Search for the cell housing the specified text and yield its (x, y) center coordinate. 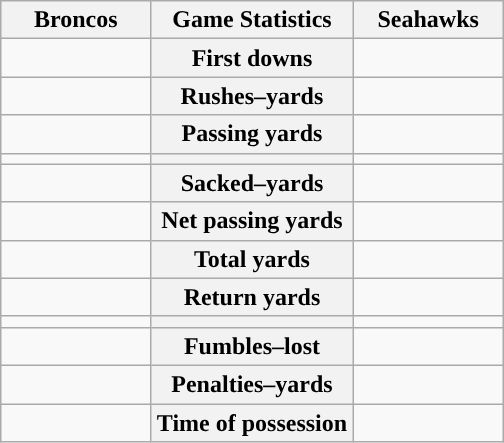
First downs (252, 58)
Rushes–yards (252, 96)
Game Statistics (252, 20)
Time of possession (252, 423)
Passing yards (252, 134)
Fumbles–lost (252, 346)
Return yards (252, 297)
Sacked–yards (252, 183)
Total yards (252, 259)
Seahawks (428, 20)
Penalties–yards (252, 384)
Net passing yards (252, 221)
Broncos (76, 20)
